Detect which cell encompasses the target text, then output its (x, y) center coordinate. 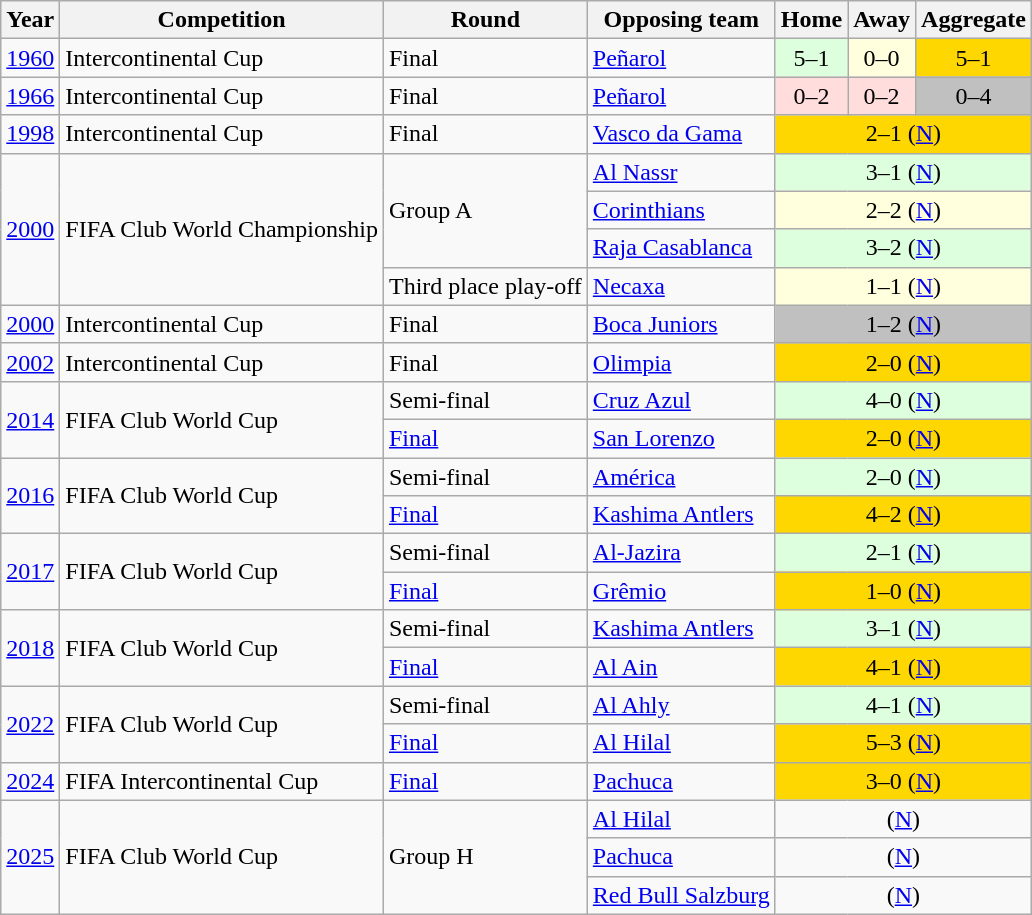
4–0 (N) (903, 400)
Necaxa (681, 286)
Olimpia (681, 362)
Al Ahly (681, 705)
Corinthians (681, 210)
Al Nassr (681, 172)
América (681, 477)
1–1 (N) (903, 286)
3–2 (N) (903, 248)
2025 (30, 857)
Opposing team (681, 20)
2–2 (N) (903, 210)
Raja Casablanca (681, 248)
Al-Jazira (681, 553)
Group A (485, 210)
Year (30, 20)
FIFA Intercontinental Cup (222, 781)
Aggregate (974, 20)
Home (811, 20)
1960 (30, 58)
Cruz Azul (681, 400)
2018 (30, 648)
3–0 (N) (903, 781)
Red Bull Salzburg (681, 895)
1–2 (N) (903, 324)
Grêmio (681, 591)
2024 (30, 781)
Round (485, 20)
Boca Juniors (681, 324)
Competition (222, 20)
0–0 (882, 58)
1998 (30, 134)
5–3 (N) (903, 743)
San Lorenzo (681, 438)
FIFA Club World Championship (222, 229)
Al Ain (681, 667)
2022 (30, 724)
Third place play-off (485, 286)
2016 (30, 496)
4–2 (N) (903, 515)
Group H (485, 857)
1966 (30, 96)
2014 (30, 419)
Vasco da Gama (681, 134)
2017 (30, 572)
Away (882, 20)
0–4 (974, 96)
2002 (30, 362)
1–0 (N) (903, 591)
